Output the [X, Y] coordinate of the center of the cell containing the given text.  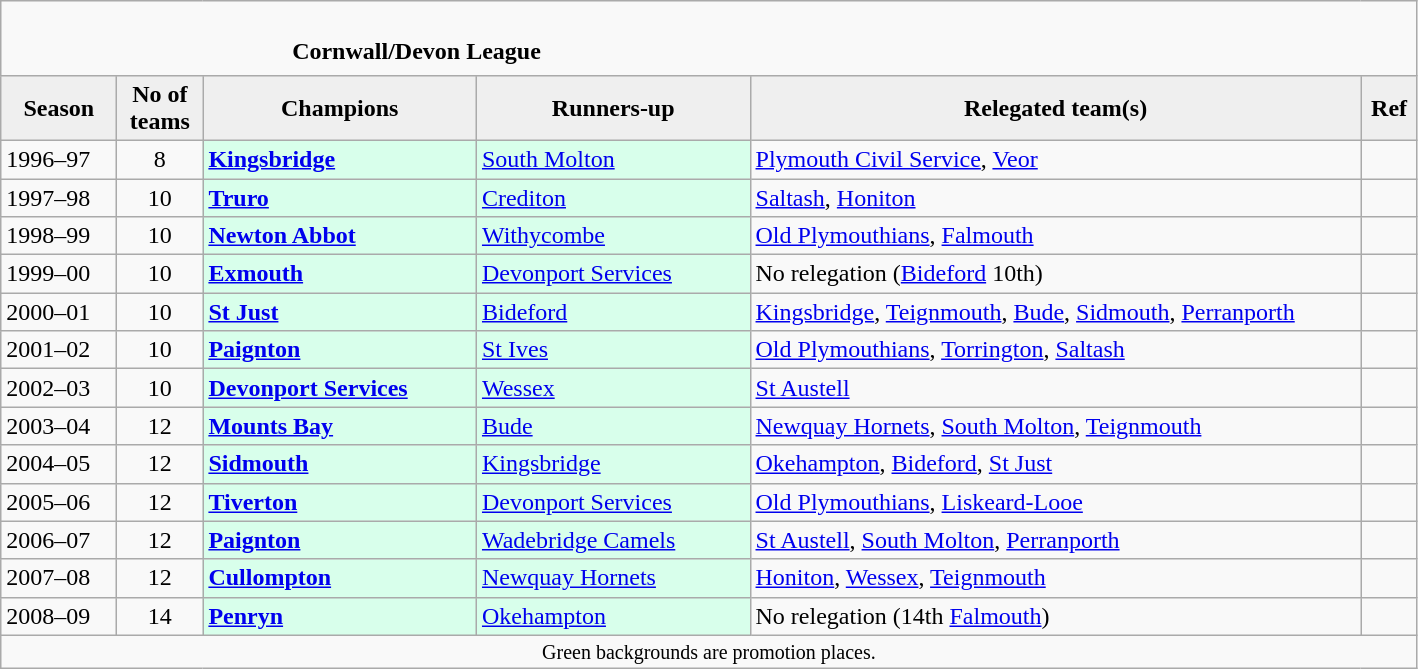
Okehampton, Bideford, St Just [1056, 464]
2002–03 [59, 388]
St Austell, South Molton, Perranporth [1056, 540]
St Just [340, 312]
Champions [340, 108]
Honiton, Wessex, Teignmouth [1056, 578]
Kingsbridge, Teignmouth, Bude, Sidmouth, Perranporth [1056, 312]
Withycombe [613, 236]
Runners-up [613, 108]
1998–99 [59, 236]
2000–01 [59, 312]
Ref [1389, 108]
8 [160, 159]
Bude [613, 426]
Old Plymouthians, Torrington, Saltash [1056, 350]
Penryn [340, 616]
Relegated team(s) [1056, 108]
St Austell [1056, 388]
No relegation (Bideford 10th) [1056, 274]
Wessex [613, 388]
Crediton [613, 197]
Newquay Hornets [613, 578]
Okehampton [613, 616]
Cullompton [340, 578]
2004–05 [59, 464]
Bideford [613, 312]
Saltash, Honiton [1056, 197]
Season [59, 108]
No relegation (14th Falmouth) [1056, 616]
2003–04 [59, 426]
Truro [340, 197]
No of teams [160, 108]
Newquay Hornets, South Molton, Teignmouth [1056, 426]
Exmouth [340, 274]
2001–02 [59, 350]
Plymouth Civil Service, Veor [1056, 159]
Old Plymouthians, Falmouth [1056, 236]
2006–07 [59, 540]
Newton Abbot [340, 236]
South Molton [613, 159]
14 [160, 616]
Mounts Bay [340, 426]
Green backgrounds are promotion places. [709, 652]
1996–97 [59, 159]
Old Plymouthians, Liskeard-Looe [1056, 502]
Tiverton [340, 502]
St Ives [613, 350]
2008–09 [59, 616]
Sidmouth [340, 464]
2005–06 [59, 502]
2007–08 [59, 578]
Wadebridge Camels [613, 540]
1999–00 [59, 274]
1997–98 [59, 197]
